Search for the cell housing the specified text and yield its (X, Y) center coordinate. 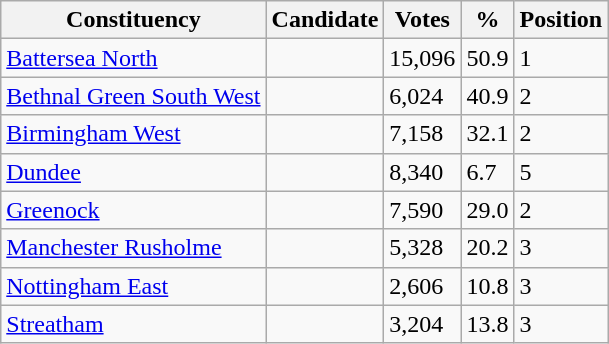
Dundee (134, 172)
1 (561, 58)
Candidate (325, 20)
Position (561, 20)
15,096 (422, 58)
2,606 (422, 286)
8,340 (422, 172)
Birmingham West (134, 134)
% (488, 20)
50.9 (488, 58)
10.8 (488, 286)
3,204 (422, 324)
Battersea North (134, 58)
5,328 (422, 248)
6,024 (422, 96)
7,590 (422, 210)
Nottingham East (134, 286)
Constituency (134, 20)
Votes (422, 20)
32.1 (488, 134)
7,158 (422, 134)
13.8 (488, 324)
29.0 (488, 210)
Manchester Rusholme (134, 248)
Bethnal Green South West (134, 96)
6.7 (488, 172)
5 (561, 172)
40.9 (488, 96)
Greenock (134, 210)
Streatham (134, 324)
20.2 (488, 248)
